Scan for the cell matching the given text and deliver its [x, y] coordinate at center. 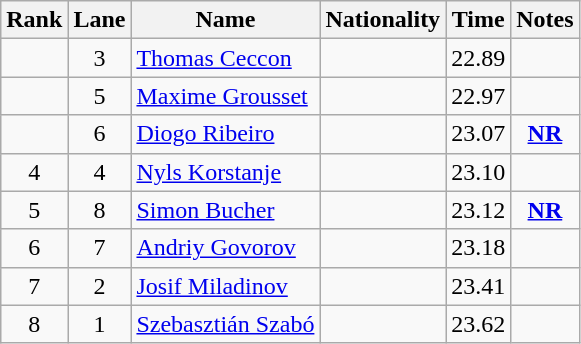
22.89 [478, 58]
Thomas Ceccon [226, 58]
23.07 [478, 134]
Notes [545, 20]
1 [100, 324]
22.97 [478, 96]
Diogo Ribeiro [226, 134]
23.41 [478, 286]
Simon Bucher [226, 210]
2 [100, 286]
23.62 [478, 324]
Name [226, 20]
Nationality [383, 20]
Nyls Korstanje [226, 172]
Rank [34, 20]
Josif Miladinov [226, 286]
23.18 [478, 248]
Andriy Govorov [226, 248]
Lane [100, 20]
Szebasztián Szabó [226, 324]
23.12 [478, 210]
23.10 [478, 172]
Time [478, 20]
3 [100, 58]
Maxime Grousset [226, 96]
